Return the [x, y] coordinate for the center point of the cell that contains the specified text.  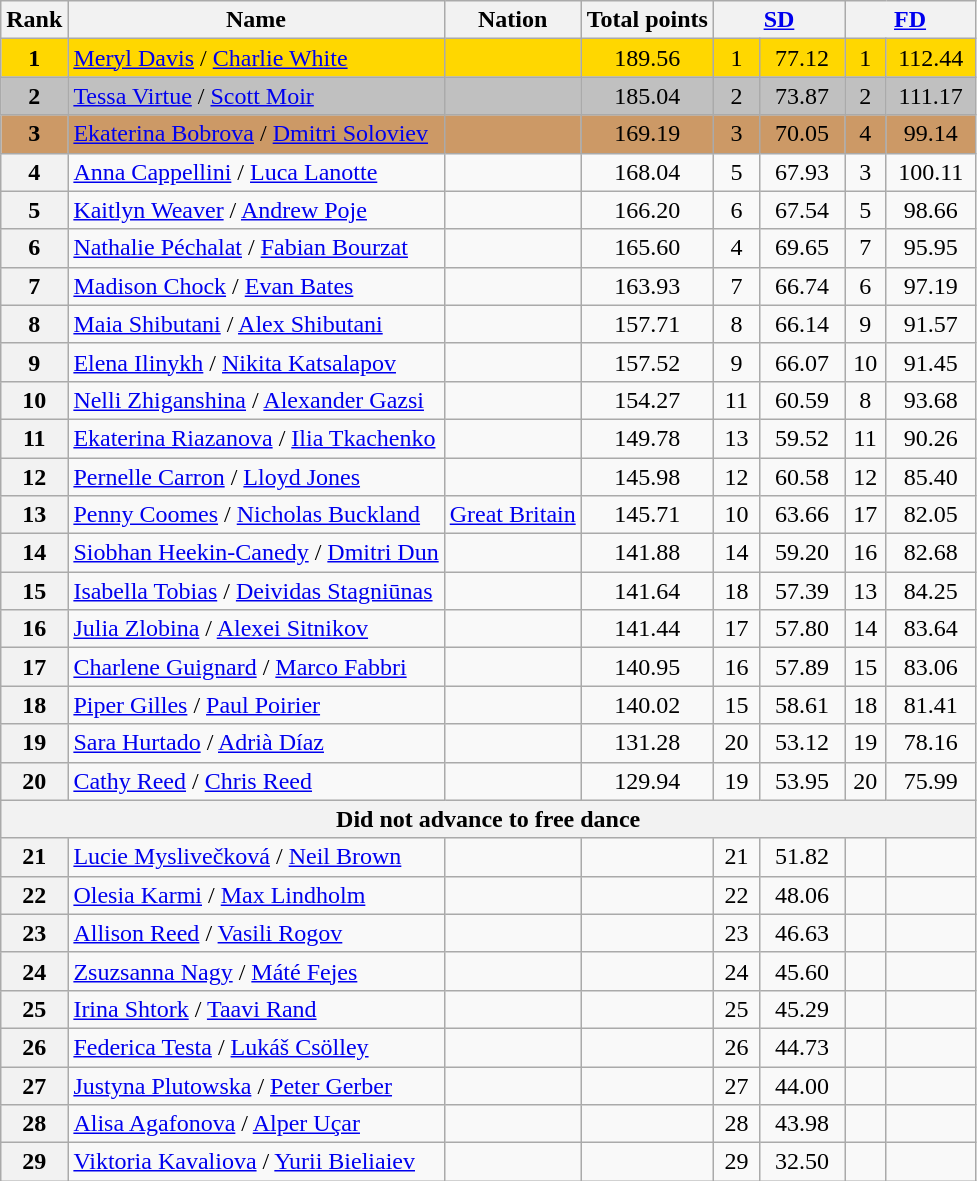
45.29 [802, 1009]
46.63 [802, 933]
129.94 [647, 781]
69.65 [802, 248]
57.89 [802, 667]
60.58 [802, 477]
75.99 [931, 781]
Justyna Plutowska / Peter Gerber [256, 1085]
85.40 [931, 477]
Cathy Reed / Chris Reed [256, 781]
Sara Hurtado / Adrià Díaz [256, 743]
154.27 [647, 400]
185.04 [647, 96]
45.60 [802, 971]
166.20 [647, 210]
SD [778, 20]
53.95 [802, 781]
60.59 [802, 400]
149.78 [647, 438]
57.39 [802, 591]
Rank [34, 20]
Julia Zlobina / Alexei Sitnikov [256, 629]
83.06 [931, 667]
Olesia Karmi / Max Lindholm [256, 895]
Tessa Virtue / Scott Moir [256, 96]
Nelli Zhiganshina / Alexander Gazsi [256, 400]
63.66 [802, 515]
165.60 [647, 248]
Viktoria Kavaliova / Yurii Bieliaiev [256, 1162]
100.11 [931, 172]
82.05 [931, 515]
73.87 [802, 96]
82.68 [931, 553]
131.28 [647, 743]
59.52 [802, 438]
Elena Ilinykh / Nikita Katsalapov [256, 362]
Ekaterina Bobrova / Dmitri Soloviev [256, 134]
58.61 [802, 705]
Alisa Agafonova / Alper Uçar [256, 1124]
66.74 [802, 286]
53.12 [802, 743]
43.98 [802, 1124]
157.52 [647, 362]
84.25 [931, 591]
Lucie Myslivečková / Neil Brown [256, 857]
66.07 [802, 362]
169.19 [647, 134]
99.14 [931, 134]
140.95 [647, 667]
44.73 [802, 1047]
78.16 [931, 743]
91.45 [931, 362]
90.26 [931, 438]
77.12 [802, 58]
163.93 [647, 286]
91.57 [931, 324]
Allison Reed / Vasili Rogov [256, 933]
Total points [647, 20]
141.44 [647, 629]
Nathalie Péchalat / Fabian Bourzat [256, 248]
44.00 [802, 1085]
141.88 [647, 553]
141.64 [647, 591]
Did not advance to free dance [488, 819]
Irina Shtork / Taavi Rand [256, 1009]
145.98 [647, 477]
157.71 [647, 324]
32.50 [802, 1162]
145.71 [647, 515]
Nation [512, 20]
97.19 [931, 286]
67.54 [802, 210]
Great Britain [512, 515]
Maia Shibutani / Alex Shibutani [256, 324]
Penny Coomes / Nicholas Buckland [256, 515]
Meryl Davis / Charlie White [256, 58]
Federica Testa / Lukáš Csölley [256, 1047]
168.04 [647, 172]
Kaitlyn Weaver / Andrew Poje [256, 210]
59.20 [802, 553]
Piper Gilles / Paul Poirier [256, 705]
189.56 [647, 58]
Siobhan Heekin-Canedy / Dmitri Dun [256, 553]
48.06 [802, 895]
Name [256, 20]
93.68 [931, 400]
140.02 [647, 705]
Pernelle Carron / Lloyd Jones [256, 477]
51.82 [802, 857]
112.44 [931, 58]
81.41 [931, 705]
Madison Chock / Evan Bates [256, 286]
Ekaterina Riazanova / Ilia Tkachenko [256, 438]
Isabella Tobias / Deividas Stagniūnas [256, 591]
67.93 [802, 172]
83.64 [931, 629]
98.66 [931, 210]
95.95 [931, 248]
66.14 [802, 324]
111.17 [931, 96]
57.80 [802, 629]
FD [910, 20]
70.05 [802, 134]
Charlene Guignard / Marco Fabbri [256, 667]
Anna Cappellini / Luca Lanotte [256, 172]
Zsuzsanna Nagy / Máté Fejes [256, 971]
